Extract the (x, y) coordinate from the center of the cell holding the provided text.  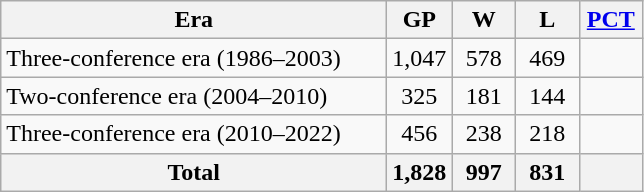
Two-conference era (2004–2010) (194, 96)
1,828 (420, 172)
L (547, 20)
1,047 (420, 58)
W (484, 20)
325 (420, 96)
Three-conference era (1986–2003) (194, 58)
997 (484, 172)
PCT (611, 20)
218 (547, 134)
GP (420, 20)
181 (484, 96)
Three-conference era (2010–2022) (194, 134)
456 (420, 134)
831 (547, 172)
469 (547, 58)
Era (194, 20)
578 (484, 58)
Total (194, 172)
238 (484, 134)
144 (547, 96)
